Capture the cell that displays the provided text and extract its [X, Y] central coordinate. 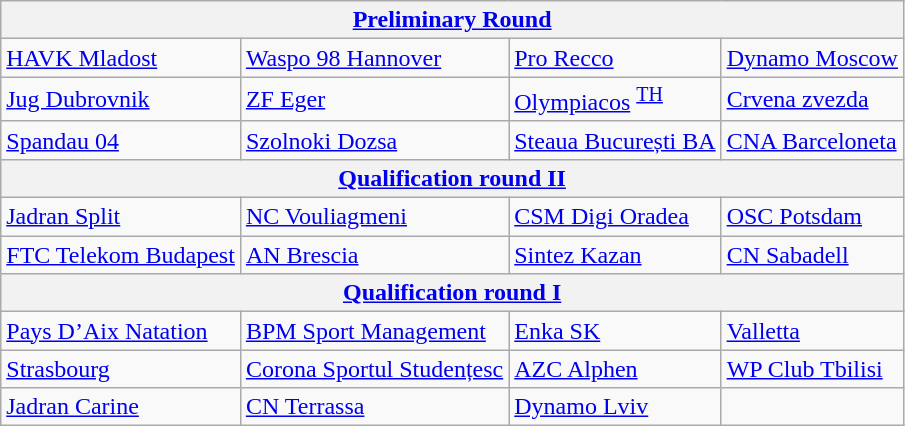
Qualification round II [452, 178]
CN Terrassa [374, 407]
OSC Potsdam [812, 217]
AN Brescia [374, 255]
Waspo 98 Hannover [374, 58]
BPM Sport Management [374, 331]
CSM Digi Oradea [615, 217]
Szolnoki Dozsa [374, 140]
HAVK Mladost [121, 58]
Corona Sportul Studențesc [374, 369]
CNA Barceloneta [812, 140]
Preliminary Round [452, 20]
ZF Eger [374, 100]
Pro Recco [615, 58]
CN Sabadell [812, 255]
Valletta [812, 331]
Qualification round I [452, 293]
Sintez Kazan [615, 255]
Dynamo Lviv [615, 407]
Jadran Split [121, 217]
Enka SK [615, 331]
WP Club Tbilisi [812, 369]
Jadran Carine [121, 407]
Jug Dubrovnik [121, 100]
Crvena zvezda [812, 100]
Pays D’Aix Natation [121, 331]
FTC Telekom Budapest [121, 255]
NC Vouliagmeni [374, 217]
AZC Alphen [615, 369]
Spandau 04 [121, 140]
Dynamo Moscow [812, 58]
Olympiacos TH [615, 100]
Steaua București BA [615, 140]
Strasbourg [121, 369]
